Locate the cell with the specified text and output its (X, Y) center coordinate. 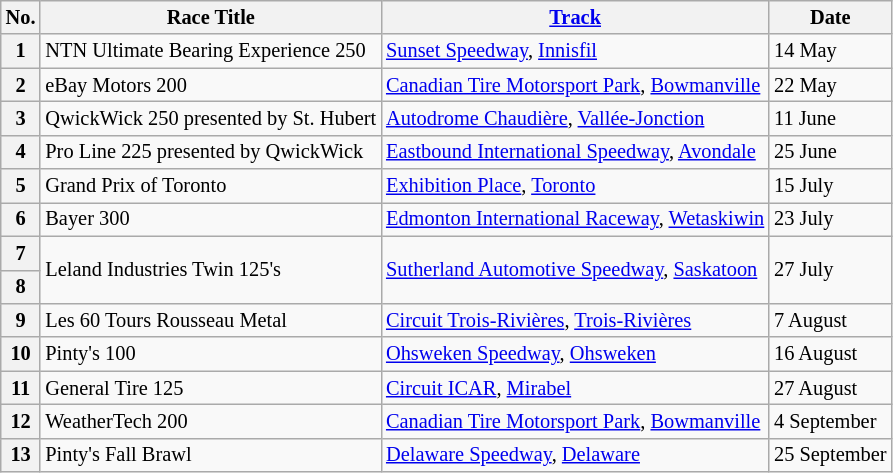
13 (21, 455)
14 May (830, 51)
Autodrome Chaudière, Vallée-Jonction (575, 118)
9 (21, 320)
Pinty's 100 (210, 354)
WeatherTech 200 (210, 421)
Date (830, 17)
Leland Industries Twin 125's (210, 270)
Grand Prix of Toronto (210, 186)
22 May (830, 85)
4 (21, 152)
Exhibition Place, Toronto (575, 186)
Pinty's Fall Brawl (210, 455)
Circuit Trois-Rivières, Trois-Rivières (575, 320)
8 (21, 287)
NTN Ultimate Bearing Experience 250 (210, 51)
10 (21, 354)
5 (21, 186)
Pro Line 225 presented by QwickWick (210, 152)
25 September (830, 455)
7 August (830, 320)
Eastbound International Speedway, Avondale (575, 152)
Ohsweken Speedway, Ohsweken (575, 354)
2 (21, 85)
4 September (830, 421)
QwickWick 250 presented by St. Hubert (210, 118)
7 (21, 253)
No. (21, 17)
12 (21, 421)
Bayer 300 (210, 219)
Race Title (210, 17)
Les 60 Tours Rousseau Metal (210, 320)
15 July (830, 186)
Track (575, 17)
3 (21, 118)
6 (21, 219)
27 July (830, 270)
Edmonton International Raceway, Wetaskiwin (575, 219)
Sutherland Automotive Speedway, Saskatoon (575, 270)
Sunset Speedway, Innisfil (575, 51)
Circuit ICAR, Mirabel (575, 388)
eBay Motors 200 (210, 85)
Delaware Speedway, Delaware (575, 455)
General Tire 125 (210, 388)
25 June (830, 152)
11 (21, 388)
23 July (830, 219)
11 June (830, 118)
1 (21, 51)
27 August (830, 388)
16 August (830, 354)
